Identify which cell holds the provided text, then report its [X, Y] central coordinate. 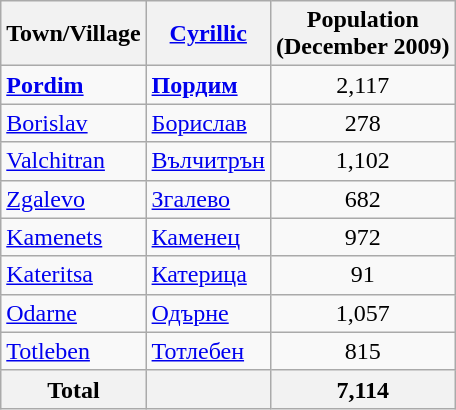
7,114 [362, 389]
Вълчитрън [208, 161]
Odarne [74, 313]
Катерица [208, 275]
Zgalevo [74, 199]
2,117 [362, 85]
Borislav [74, 123]
Каменец [208, 237]
Пордим [208, 85]
Одърне [208, 313]
682 [362, 199]
Тотлебен [208, 351]
972 [362, 237]
Total [74, 389]
1,102 [362, 161]
Cyrillic [208, 34]
Kateritsa [74, 275]
Pordim [74, 85]
Kamenets [74, 237]
Згалево [208, 199]
278 [362, 123]
1,057 [362, 313]
Town/Village [74, 34]
91 [362, 275]
Population(December 2009) [362, 34]
815 [362, 351]
Борислав [208, 123]
Totleben [74, 351]
Valchitran [74, 161]
